From the cell containing the given text, extract its center point as [x, y] coordinate. 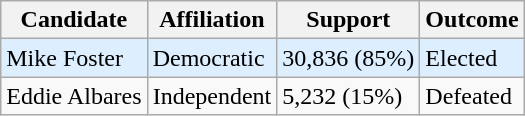
Defeated [472, 96]
30,836 (85%) [348, 58]
Candidate [74, 20]
Affiliation [212, 20]
Independent [212, 96]
Support [348, 20]
Elected [472, 58]
Mike Foster [74, 58]
Eddie Albares [74, 96]
Democratic [212, 58]
Outcome [472, 20]
5,232 (15%) [348, 96]
